Detect which cell encompasses the target text, then output its [X, Y] center coordinate. 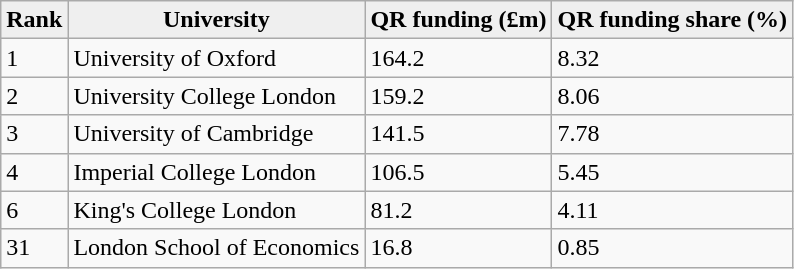
7.78 [672, 134]
3 [34, 134]
8.32 [672, 58]
31 [34, 248]
141.5 [458, 134]
16.8 [458, 248]
London School of Economics [216, 248]
2 [34, 96]
6 [34, 210]
159.2 [458, 96]
5.45 [672, 172]
1 [34, 58]
Imperial College London [216, 172]
University [216, 20]
164.2 [458, 58]
QR funding share (%) [672, 20]
University of Cambridge [216, 134]
4.11 [672, 210]
8.06 [672, 96]
81.2 [458, 210]
King's College London [216, 210]
University College London [216, 96]
University of Oxford [216, 58]
QR funding (£m) [458, 20]
4 [34, 172]
0.85 [672, 248]
Rank [34, 20]
106.5 [458, 172]
